Return (X, Y) of the center of cell containing provided text 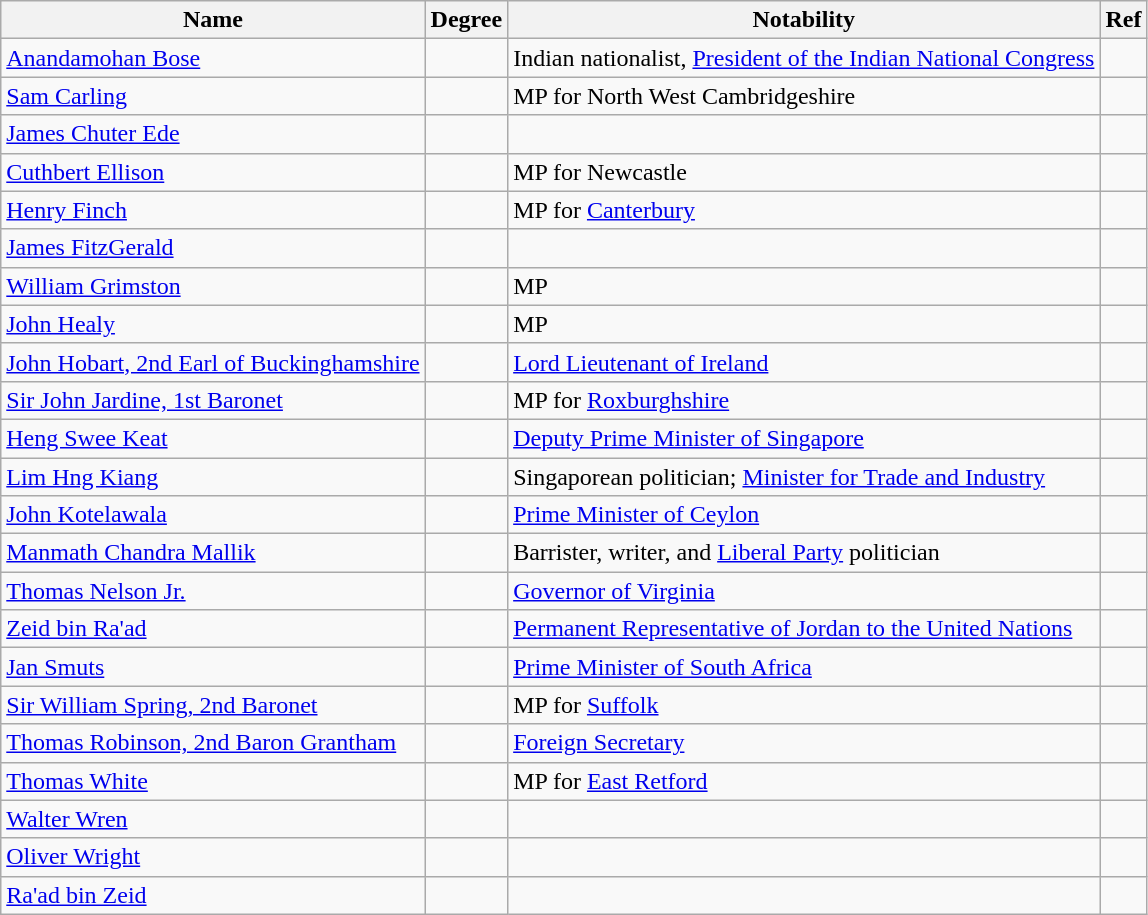
Thomas Nelson Jr. (213, 591)
Foreign Secretary (804, 743)
Henry Finch (213, 210)
Prime Minister of South Africa (804, 667)
Singaporean politician; Minister for Trade and Industry (804, 477)
John Kotelawala (213, 515)
MP for North West Cambridgeshire (804, 96)
Sam Carling (213, 96)
Barrister, writer, and Liberal Party politician (804, 553)
MP for Suffolk (804, 705)
Deputy Prime Minister of Singapore (804, 438)
John Healy (213, 324)
James FitzGerald (213, 248)
Anandamohan Bose (213, 58)
Sir William Spring, 2nd Baronet (213, 705)
Jan Smuts (213, 667)
Lim Hng Kiang (213, 477)
Thomas Robinson, 2nd Baron Grantham (213, 743)
Thomas White (213, 781)
MP for Roxburghshire (804, 400)
Governor of Virginia (804, 591)
Indian nationalist, President of the Indian National Congress (804, 58)
Name (213, 20)
James Chuter Ede (213, 134)
Lord Lieutenant of Ireland (804, 362)
Walter Wren (213, 819)
Manmath Chandra Mallik (213, 553)
Zeid bin Ra'ad (213, 629)
Heng Swee Keat (213, 438)
John Hobart, 2nd Earl of Buckinghamshire (213, 362)
Ref (1124, 20)
MP for Newcastle (804, 172)
William Grimston (213, 286)
MP for East Retford (804, 781)
Cuthbert Ellison (213, 172)
Notability (804, 20)
Oliver Wright (213, 857)
Ra'ad bin Zeid (213, 895)
Degree (466, 20)
Prime Minister of Ceylon (804, 515)
MP for Canterbury (804, 210)
Permanent Representative of Jordan to the United Nations (804, 629)
Sir John Jardine, 1st Baronet (213, 400)
